Determine the (X, Y) coordinate at the center of the cell enclosing the given text.  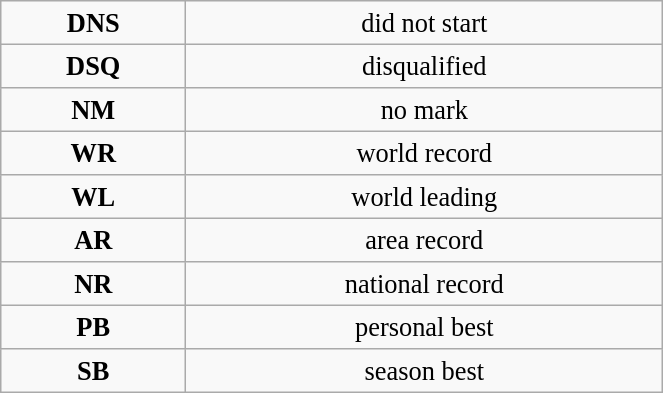
national record (424, 284)
WL (94, 197)
world record (424, 153)
did not start (424, 22)
PB (94, 327)
SB (94, 371)
no mark (424, 109)
disqualified (424, 66)
world leading (424, 197)
NM (94, 109)
area record (424, 240)
DNS (94, 22)
NR (94, 284)
season best (424, 371)
personal best (424, 327)
DSQ (94, 66)
AR (94, 240)
WR (94, 153)
